Output the (X, Y) coordinate of the center of the cell containing the given text.  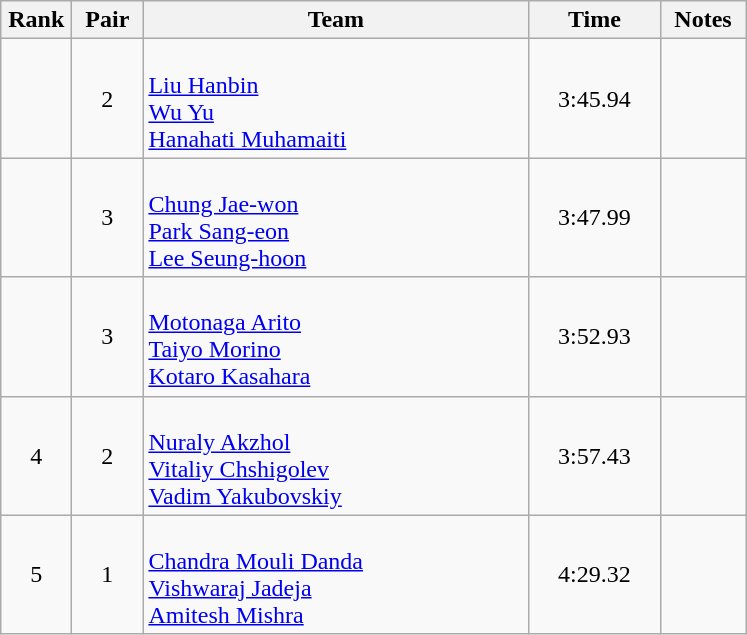
Chung Jae-wonPark Sang-eonLee Seung-hoon (336, 218)
3:57.43 (594, 456)
3:47.99 (594, 218)
Liu HanbinWu YuHanahati Muhamaiti (336, 98)
Chandra Mouli DandaVishwaraj JadejaAmitesh Mishra (336, 574)
4 (36, 456)
Pair (108, 20)
4:29.32 (594, 574)
Team (336, 20)
Rank (36, 20)
1 (108, 574)
5 (36, 574)
3:52.93 (594, 336)
Motonaga AritoTaiyo MorinoKotaro Kasahara (336, 336)
Time (594, 20)
Notes (703, 20)
Nuraly AkzholVitaliy ChshigolevVadim Yakubovskiy (336, 456)
3:45.94 (594, 98)
